Return (x, y) of the center of cell containing provided text 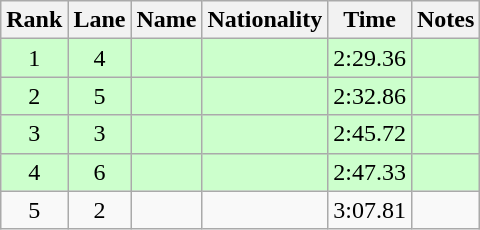
6 (100, 172)
Notes (445, 20)
Time (370, 20)
Nationality (265, 20)
3:07.81 (370, 210)
2:32.86 (370, 96)
1 (34, 58)
2:29.36 (370, 58)
Rank (34, 20)
Lane (100, 20)
Name (166, 20)
2:47.33 (370, 172)
2:45.72 (370, 134)
